Identify which cell holds the provided text, then report its [X, Y] central coordinate. 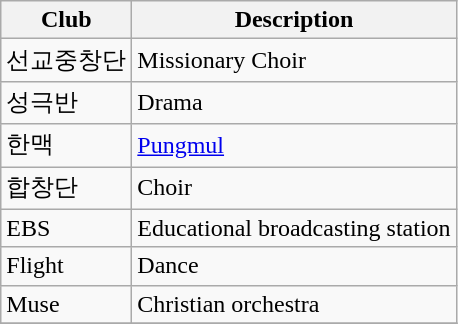
한맥 [66, 146]
Educational broadcasting station [294, 228]
Dance [294, 266]
Description [294, 20]
Drama [294, 102]
Christian orchestra [294, 304]
Pungmul [294, 146]
합창단 [66, 188]
Choir [294, 188]
Missionary Choir [294, 60]
Muse [66, 304]
Flight [66, 266]
선교중창단 [66, 60]
성극반 [66, 102]
EBS [66, 228]
Club [66, 20]
